Provide the (x, y) coordinate of the cell's center where the given text is located.  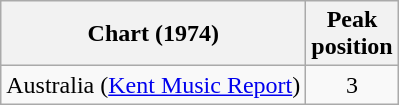
Chart (1974) (154, 34)
Australia (Kent Music Report) (154, 85)
Peakposition (352, 34)
3 (352, 85)
